Scan for the cell matching the given text and deliver its (x, y) coordinate at center. 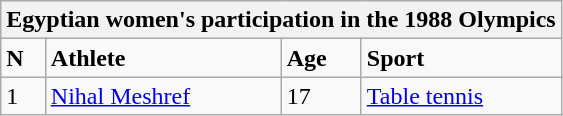
N (24, 58)
Table tennis (461, 96)
1 (24, 96)
Age (321, 58)
Athlete (163, 58)
Sport (461, 58)
Egyptian women's participation in the 1988 Olympics (281, 20)
17 (321, 96)
Nihal Meshref (163, 96)
